Extract the (X, Y) coordinate from the center of the cell holding the provided text.  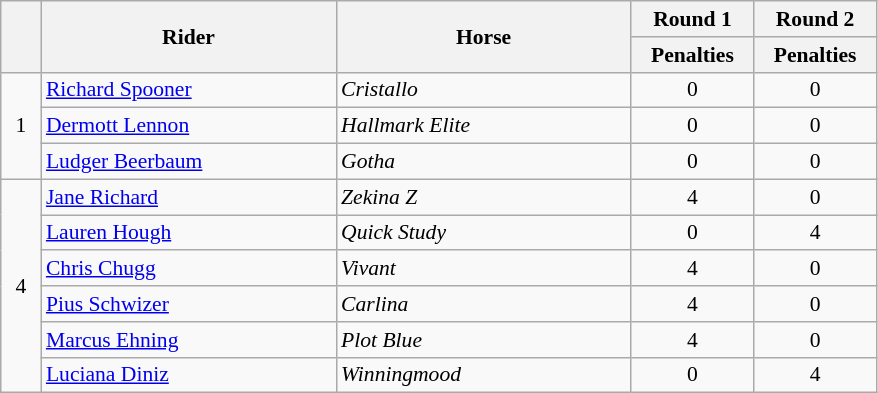
Carlina (484, 304)
Pius Schwizer (188, 304)
Marcus Ehning (188, 340)
1 (21, 126)
Vivant (484, 269)
Jane Richard (188, 197)
Ludger Beerbaum (188, 162)
Hallmark Elite (484, 126)
Chris Chugg (188, 269)
Round 1 (692, 19)
Quick Study (484, 233)
Luciana Diniz (188, 375)
Richard Spooner (188, 90)
Round 2 (816, 19)
Winningmood (484, 375)
Horse (484, 36)
Zekina Z (484, 197)
Cristallo (484, 90)
Plot Blue (484, 340)
Gotha (484, 162)
Lauren Hough (188, 233)
Rider (188, 36)
Dermott Lennon (188, 126)
